For the text-containing cell, return its midpoint in [x, y] coordinate format. 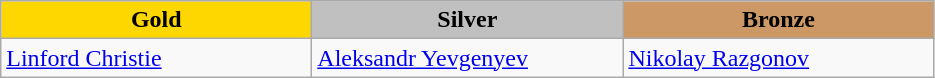
Silver [468, 20]
Aleksandr Yevgenyev [468, 58]
Linford Christie [156, 58]
Bronze [778, 20]
Nikolay Razgonov [778, 58]
Gold [156, 20]
